Extract the (X, Y) coordinate from the center of the cell holding the provided text.  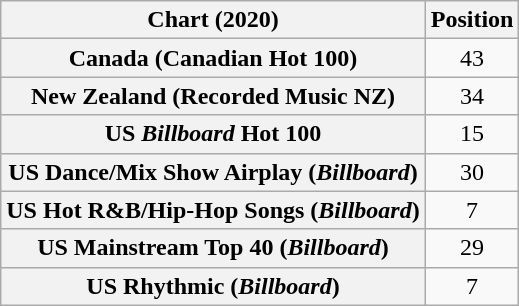
30 (472, 172)
US Hot R&B/Hip-Hop Songs (Billboard) (213, 210)
Canada (Canadian Hot 100) (213, 58)
34 (472, 96)
43 (472, 58)
US Dance/Mix Show Airplay (Billboard) (213, 172)
US Mainstream Top 40 (Billboard) (213, 248)
US Billboard Hot 100 (213, 134)
Position (472, 20)
Chart (2020) (213, 20)
29 (472, 248)
New Zealand (Recorded Music NZ) (213, 96)
15 (472, 134)
US Rhythmic (Billboard) (213, 286)
